Return the (X, Y) coordinate for the center point of the cell that contains the specified text.  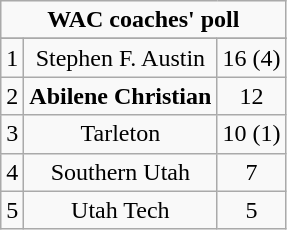
3 (12, 134)
1 (12, 58)
Southern Utah (120, 172)
10 (1) (252, 134)
12 (252, 96)
4 (12, 172)
2 (12, 96)
Stephen F. Austin (120, 58)
7 (252, 172)
Utah Tech (120, 210)
WAC coaches' poll (144, 20)
16 (4) (252, 58)
Abilene Christian (120, 96)
Tarleton (120, 134)
